Capture the cell that displays the provided text and extract its [X, Y] central coordinate. 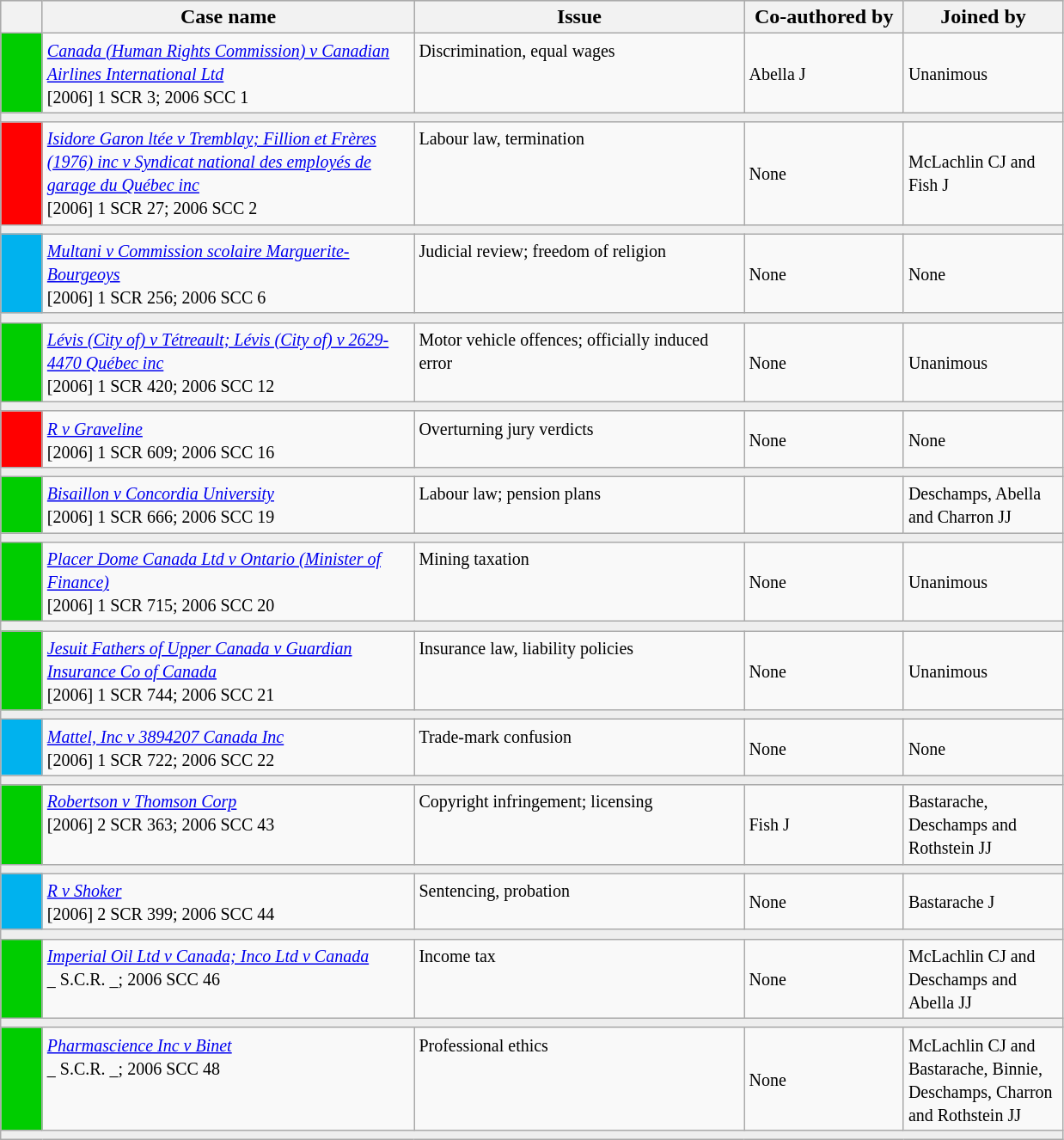
Case name [229, 17]
Labour law, termination [579, 174]
Fish J [823, 824]
Issue [579, 17]
Mining taxation [579, 582]
Joined by [983, 17]
R v Graveline [2006] 1 SCR 609; 2006 SCC 16 [229, 438]
Deschamps, Abella and Charron JJ [983, 504]
Isidore Garon ltée v Tremblay; Fillion et Frères (1976) inc v Syndicat national des employés de garage du Québec inc [2006] 1 SCR 27; 2006 SCC 2 [229, 174]
Bastarache J [983, 901]
McLachlin CJ and Deschamps and Abella JJ [983, 978]
Bastarache, Deschamps and Rothstein JJ [983, 824]
Mattel, Inc v 3894207 Canada Inc [2006] 1 SCR 722; 2006 SCC 22 [229, 748]
Trade-mark confusion [579, 748]
Sentencing, probation [579, 901]
Co-authored by [823, 17]
Discrimination, equal wages [579, 73]
Bisaillon v Concordia University [2006] 1 SCR 666; 2006 SCC 19 [229, 504]
Canada (Human Rights Commission) v Canadian Airlines International Ltd [2006] 1 SCR 3; 2006 SCC 1 [229, 73]
Copyright infringement; licensing [579, 824]
Imperial Oil Ltd v Canada; Inco Ltd v Canada _ S.C.R. _; 2006 SCC 46 [229, 978]
McLachlin CJ and Bastarache, Binnie, Deschamps, Charron and Rothstein JJ [983, 1078]
Pharmascience Inc v Binet _ S.C.R. _; 2006 SCC 48 [229, 1078]
R v Shoker [2006] 2 SCR 399; 2006 SCC 44 [229, 901]
McLachlin CJ and Fish J [983, 174]
Abella J [823, 73]
Motor vehicle offences; officially induced error [579, 362]
Jesuit Fathers of Upper Canada v Guardian Insurance Co of Canada [2006] 1 SCR 744; 2006 SCC 21 [229, 671]
Labour law; pension plans [579, 504]
Robertson v Thomson Corp [2006] 2 SCR 363; 2006 SCC 43 [229, 824]
Lévis (City of) v Tétreault; Lévis (City of) v 2629-4470 Québec inc [2006] 1 SCR 420; 2006 SCC 12 [229, 362]
Income tax [579, 978]
Overturning jury verdicts [579, 438]
Insurance law, liability policies [579, 671]
Multani v Commission scolaire Marguerite-Bourgeoys [2006] 1 SCR 256; 2006 SCC 6 [229, 273]
Professional ethics [579, 1078]
Judicial review; freedom of religion [579, 273]
Placer Dome Canada Ltd v Ontario (Minister of Finance) [2006] 1 SCR 715; 2006 SCC 20 [229, 582]
